Pinpoint the cell where the given text exists, returning its [X, Y] midpoint coordinate. 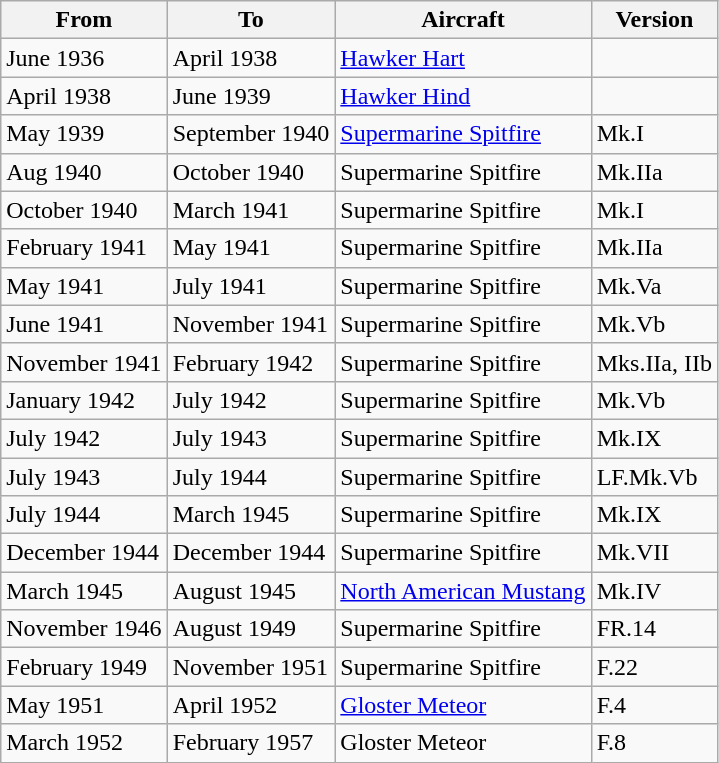
August 1945 [251, 591]
March 1952 [84, 743]
February 1942 [251, 362]
LF.Mk.Vb [654, 477]
November 1951 [251, 667]
To [251, 20]
June 1941 [84, 324]
Aug 1940 [84, 172]
F.8 [654, 743]
March 1941 [251, 210]
Mk.VII [654, 553]
February 1941 [84, 248]
Mk.IV [654, 591]
September 1940 [251, 134]
June 1936 [84, 58]
April 1952 [251, 705]
January 1942 [84, 400]
November 1946 [84, 629]
Hawker Hart [463, 58]
From [84, 20]
February 1957 [251, 743]
FR.14 [654, 629]
Mk.Va [654, 286]
North American Mustang [463, 591]
February 1949 [84, 667]
Aircraft [463, 20]
F.22 [654, 667]
June 1939 [251, 96]
May 1939 [84, 134]
August 1949 [251, 629]
F.4 [654, 705]
Mks.IIa, IIb [654, 362]
Hawker Hind [463, 96]
July 1941 [251, 286]
Version [654, 20]
May 1951 [84, 705]
